Capture the cell that displays the provided text and extract its [X, Y] central coordinate. 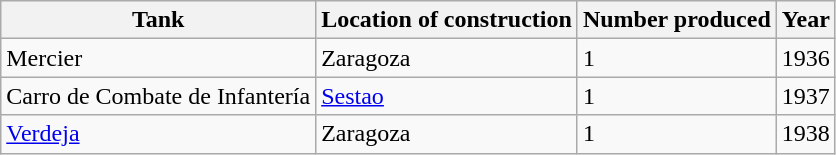
1937 [806, 96]
1938 [806, 134]
Carro de Combate de Infantería [158, 96]
Sestao [447, 96]
Year [806, 20]
Tank [158, 20]
1936 [806, 58]
Verdeja [158, 134]
Mercier [158, 58]
Location of construction [447, 20]
Number produced [676, 20]
